Locate the cell with the specified text and output its [x, y] center coordinate. 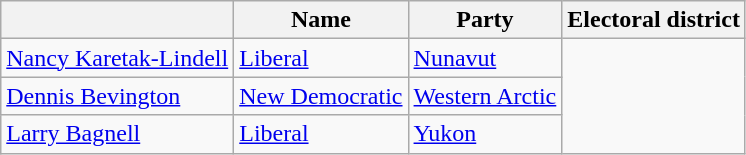
Nunavut [485, 58]
Party [485, 20]
Western Arctic [485, 96]
Nancy Karetak-Lindell [118, 58]
Yukon [485, 134]
Electoral district [654, 20]
Name [321, 20]
Larry Bagnell [118, 134]
Dennis Bevington [118, 96]
New Democratic [321, 96]
